Provide the [X, Y] coordinate of the cell's center where the given text is located.  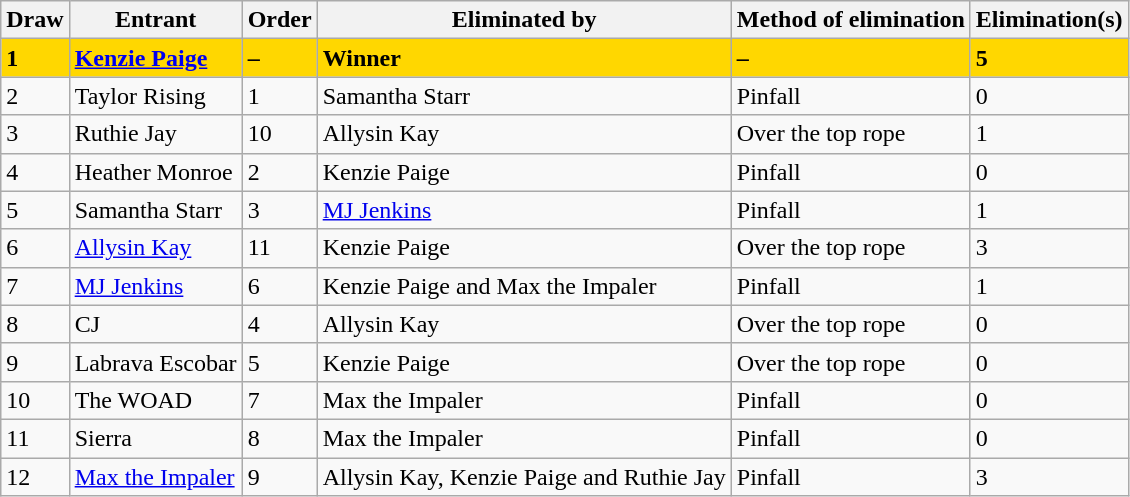
Heather Monroe [156, 172]
Sierra [156, 438]
Method of elimination [850, 20]
12 [35, 477]
Labrava Escobar [156, 362]
Allysin Kay, Kenzie Paige and Ruthie Jay [524, 477]
Entrant [156, 20]
Winner [524, 58]
Ruthie Jay [156, 134]
Elimination(s) [1049, 20]
Eliminated by [524, 20]
CJ [156, 324]
Taylor Rising [156, 96]
Order [280, 20]
The WOAD [156, 400]
Draw [35, 20]
Kenzie Paige and Max the Impaler [524, 286]
